For the text-containing cell, return its midpoint in [X, Y] coordinate format. 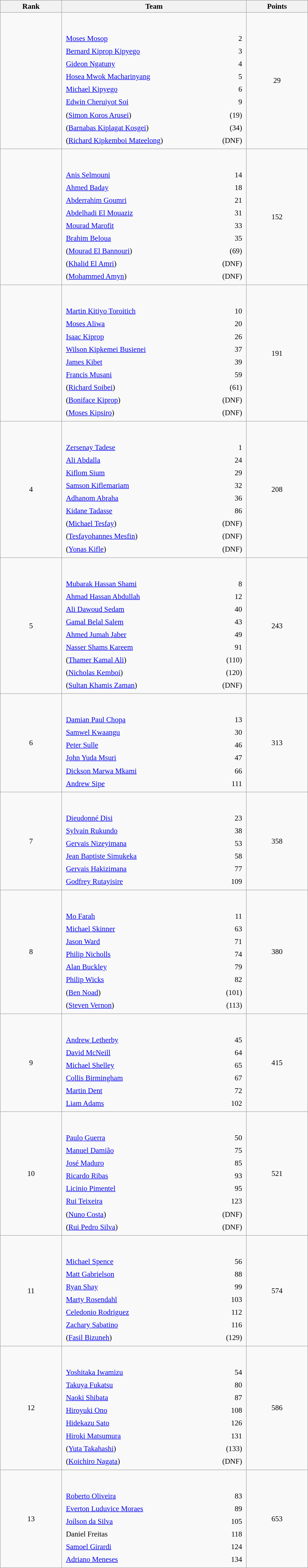
Samwel Kwaangu [140, 733]
49 [224, 634]
74 [220, 954]
31 [222, 213]
Adriano Meneses [140, 1559]
Brahim Beloua [132, 238]
35 [222, 238]
Kiflom Sium [133, 473]
Marty Rosendahl [134, 1299]
Roberto Oliveira [140, 1496]
111 [230, 783]
Naoki Shibata [129, 1398]
82 [220, 980]
79 [220, 967]
(61) [225, 387]
39 [225, 362]
Moses Mosop [137, 39]
(Moses Kipsiro) [134, 413]
Rui Teixeira [127, 1201]
Gervais Nizeyimana [139, 843]
Ahmad Hassan Abdullah [133, 596]
95 [218, 1189]
Peter Sulle [140, 745]
John Yuda Msuri [140, 758]
Isaac Kiprop [134, 337]
Michael Spence 56 Matt Gabrielson 88 Ryan Shay 99 Marty Rosendahl 103 Celedonio Rodriguez 112 Zachary Sabatino 116 (Fasil Bizuneh) (129) [154, 1291]
18 [222, 187]
(Richard Kipkemboi Mateelong) [137, 140]
Mubarak Hassan Shami [133, 584]
Joílson da Silva [140, 1521]
Michael Spence [134, 1261]
46 [230, 745]
James Kibet [134, 362]
Dieudonné Disi 23 Sylvain Rukundo 38 Gervais Nizeyimana 53 Jean Baptiste Simukeka 58 Gervais Hakizimana 77 Godfrey Rutayisire 109 [154, 841]
Andrew Letherby [136, 1040]
32 [223, 485]
(Ben Noad) [130, 992]
Gamal Belal Salem [133, 622]
(Koichiro Nagata) [129, 1461]
Sylvain Rukundo [139, 831]
Hosea Mwok Macharinyang [137, 77]
521 [277, 1174]
37 [225, 349]
Ricardo Ribas [127, 1176]
Hiroki Matsumura [129, 1436]
Nasser Shams Kareem [133, 647]
Points [277, 6]
109 [229, 882]
Michael Kipyego [137, 89]
Takuya Fukatsu [129, 1385]
87 [219, 1398]
99 [224, 1287]
(Fasil Bizuneh) [134, 1338]
Ali Dawoud Sedam [133, 609]
(Rui Pedro Silva) [127, 1227]
Gideon Ngatuny [137, 64]
Martin Dent [136, 1090]
63 [220, 929]
40 [224, 609]
Martin Kitiyo Toroitich [134, 311]
Collis Birmingham [136, 1078]
415 [277, 1063]
(101) [220, 992]
Ahmed Jumah Jaber [133, 634]
Ahmed Baday [132, 187]
77 [229, 869]
Ryan Shay [134, 1287]
(Tesfayohannes Mesfin) [133, 536]
118 [230, 1534]
80 [219, 1385]
Hiroyuki Ono [129, 1410]
Gervais Hakizimana [139, 869]
Wilson Kipkemei Busienei [134, 349]
Jason Ward [130, 942]
Godfrey Rutayisire [139, 882]
67 [226, 1078]
23 [229, 818]
53 [229, 843]
586 [277, 1408]
(120) [224, 672]
Abdelhadi El Mouaziz [132, 213]
(Richard Soibei) [134, 387]
(Thamer Kamal Ali) [133, 660]
(Steven Vernon) [130, 1005]
Samson Kiflemariam [133, 485]
Yoshitaka Iwamizu [129, 1372]
72 [226, 1090]
36 [223, 498]
(Nicholas Kemboi) [133, 672]
358 [277, 841]
(Sultan Khamis Zaman) [133, 685]
Licinio Pimentel [127, 1189]
50 [218, 1138]
93 [218, 1176]
(Simon Koros Arusei) [137, 115]
380 [277, 952]
313 [277, 743]
Dickson Marwa Mkami [140, 771]
Adhanom Abraha [133, 498]
116 [224, 1325]
7 [31, 841]
91 [224, 647]
88 [224, 1274]
Mo Farah 11 Michael Skinner 63 Jason Ward 71 Philip Nicholls 74 Alan Buckley 79 Philip Wicks 82 (Ben Noad) (101) (Steven Vernon) (113) [154, 952]
Roberto Oliveira 83 Everton Luduvice Moraes 89 Joílson da Silva 105 Daniel Freitas 118 Samoel Girardi 124 Adriano Meneses 134 [154, 1519]
574 [277, 1291]
64 [226, 1052]
Edwin Cheruiyot Soi [137, 102]
Philip Nicholls [130, 954]
Hidekazu Sato [129, 1423]
2 [227, 39]
71 [220, 942]
75 [218, 1151]
38 [229, 831]
243 [277, 626]
(129) [224, 1338]
Philip Wicks [130, 980]
(69) [222, 251]
83 [230, 1496]
191 [277, 353]
Dieudonné Disi [139, 818]
Bernard Kiprop Kipyego [137, 51]
152 [277, 217]
David McNeill [136, 1052]
112 [224, 1312]
126 [219, 1423]
Paulo Guerra 50 Manuel Damião 75 José Maduro 85 Ricardo Ribas 93 Licinio Pimentel 95 Rui Teixeira 123 (Nuno Costa) (DNF) (Rui Pedro Silva) (DNF) [154, 1174]
(Yonas Kifle) [133, 549]
123 [218, 1201]
Abderrahim Goumri [132, 200]
Michael Shelley [136, 1065]
103 [224, 1299]
Team [154, 6]
Manuel Damião [127, 1151]
Moses Aliwa [134, 324]
Mourad Marofit [132, 226]
3 [227, 51]
Ali Abdalla [133, 460]
108 [219, 1410]
(Yuta Takahashi) [129, 1448]
66 [230, 771]
Damian Paul Chopa [140, 720]
Alan Buckley [130, 967]
(34) [227, 127]
1 [223, 447]
653 [277, 1519]
(Mohammed Amyn) [132, 276]
Damian Paul Chopa 13 Samwel Kwaangu 30 Peter Sulle 46 John Yuda Msuri 47 Dickson Marwa Mkami 66 Andrew Sipe 111 [154, 743]
Zachary Sabatino [134, 1325]
(Michael Tesfay) [133, 524]
85 [218, 1163]
20 [225, 324]
Andrew Letherby 45 David McNeill 64 Michael Shelley 65 Collis Birmingham 67 Martin Dent 72 Liam Adams 102 [154, 1063]
Daniel Freitas [140, 1534]
33 [222, 226]
54 [219, 1372]
124 [230, 1547]
(19) [227, 115]
59 [225, 375]
65 [226, 1065]
Celedonio Rodriguez [134, 1312]
21 [222, 200]
Michael Skinner [130, 929]
47 [230, 758]
(Khalid El Amri) [132, 264]
45 [226, 1040]
Everton Luduvice Moraes [140, 1509]
30 [230, 733]
Jean Baptiste Simukeka [139, 856]
208 [277, 489]
(Mourad El Bannouri) [132, 251]
(110) [224, 660]
(Nuno Costa) [127, 1214]
(133) [219, 1448]
134 [230, 1559]
105 [230, 1521]
Kidane Tadasse [133, 511]
Zersenay Tadese [133, 447]
Rank [31, 6]
(113) [220, 1005]
Matt Gabrielson [134, 1274]
Anis Selmouni [132, 175]
131 [219, 1436]
89 [230, 1509]
58 [229, 856]
24 [223, 460]
José Maduro [127, 1163]
Samoel Girardi [140, 1547]
(Barnabas Kiplagat Kosgei) [137, 127]
26 [225, 337]
Liam Adams [136, 1103]
86 [223, 511]
43 [224, 622]
Francis Musani [134, 375]
14 [222, 175]
56 [224, 1261]
Mo Farah [130, 916]
Andrew Sipe [140, 783]
102 [226, 1103]
(Boniface Kiprop) [134, 400]
Paulo Guerra [127, 1138]
